Extract the [X, Y] coordinate from the center of the cell holding the provided text.  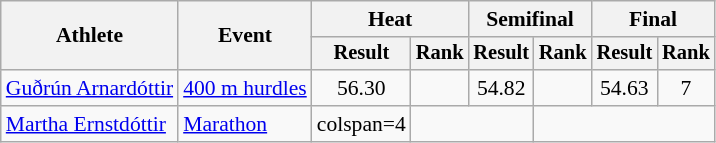
54.63 [625, 88]
Athlete [90, 36]
400 m hurdles [245, 88]
Event [245, 36]
7 [686, 88]
Marathon [245, 124]
54.82 [501, 88]
Final [654, 19]
56.30 [362, 88]
Heat [390, 19]
Guðrún Arnardóttir [90, 88]
Semifinal [530, 19]
colspan=4 [362, 124]
Martha Ernstdóttir [90, 124]
